Pinpoint the cell where the given text exists, returning its (x, y) midpoint coordinate. 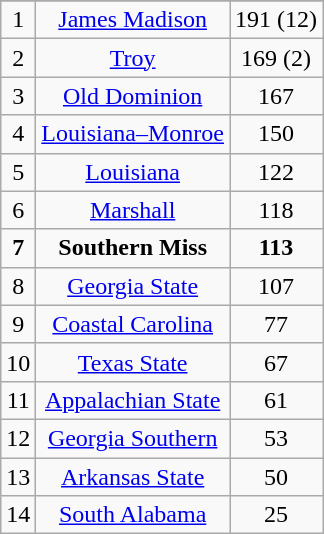
167 (276, 96)
Texas State (133, 362)
50 (276, 477)
118 (276, 210)
14 (18, 515)
2 (18, 58)
25 (276, 515)
Southern Miss (133, 248)
53 (276, 438)
3 (18, 96)
Georgia Southern (133, 438)
61 (276, 400)
7 (18, 248)
Coastal Carolina (133, 324)
5 (18, 172)
Troy (133, 58)
Louisiana (133, 172)
122 (276, 172)
Old Dominion (133, 96)
Georgia State (133, 286)
4 (18, 134)
South Alabama (133, 515)
10 (18, 362)
1 (18, 20)
12 (18, 438)
8 (18, 286)
191 (12) (276, 20)
Marshall (133, 210)
77 (276, 324)
James Madison (133, 20)
9 (18, 324)
Louisiana–Monroe (133, 134)
67 (276, 362)
6 (18, 210)
Appalachian State (133, 400)
Arkansas State (133, 477)
107 (276, 286)
13 (18, 477)
11 (18, 400)
113 (276, 248)
169 (2) (276, 58)
150 (276, 134)
